Identify which cell holds the provided text, then report its (x, y) central coordinate. 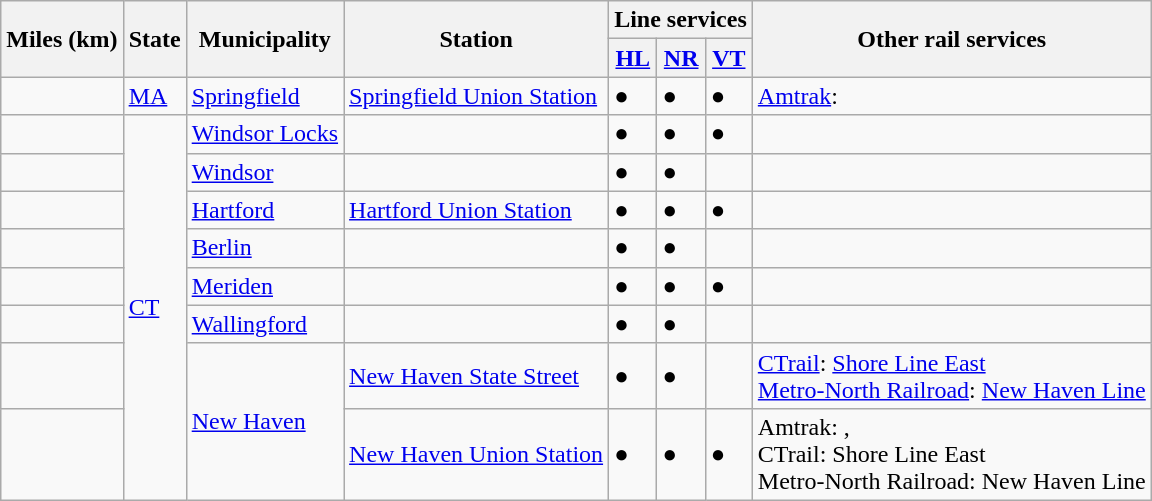
Hartford Union Station (476, 210)
Windsor (264, 172)
State (154, 39)
Wallingford (264, 324)
Municipality (264, 39)
Berlin (264, 248)
New Haven Union Station (476, 454)
Station (476, 39)
Amtrak: , CTrail: Shore Line East Metro-North Railroad: New Haven Line (952, 454)
New Haven (264, 422)
CTrail: Shore Line East Metro-North Railroad: New Haven Line (952, 376)
Line services (681, 20)
Miles (km) (62, 39)
Springfield (264, 96)
Meriden (264, 286)
MA (154, 96)
HL (633, 58)
Windsor Locks (264, 134)
New Haven State Street (476, 376)
Hartford (264, 210)
Other rail services (952, 39)
NR (681, 58)
VT (728, 58)
CT (154, 308)
Springfield Union Station (476, 96)
Amtrak: (952, 96)
